Identify which cell holds the provided text, then report its [x, y] central coordinate. 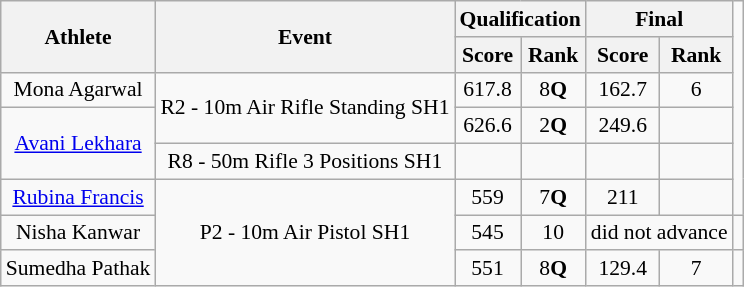
Qualification [520, 19]
Sumedha Pathak [78, 269]
162.7 [623, 90]
617.8 [488, 90]
551 [488, 269]
Mona Agarwal [78, 90]
2Q [554, 126]
did not advance [660, 233]
Nisha Kanwar [78, 233]
559 [488, 197]
Rubina Francis [78, 197]
7 [696, 269]
7Q [554, 197]
R2 - 10m Air Rifle Standing SH1 [304, 108]
Avani Lekhara [78, 144]
P2 - 10m Air Pistol SH1 [304, 232]
626.6 [488, 126]
R8 - 50m Rifle 3 Positions SH1 [304, 162]
Final [660, 19]
10 [554, 233]
545 [488, 233]
211 [623, 197]
249.6 [623, 126]
129.4 [623, 269]
Athlete [78, 36]
6 [696, 90]
Event [304, 36]
